Search for the cell housing the specified text and yield its (X, Y) center coordinate. 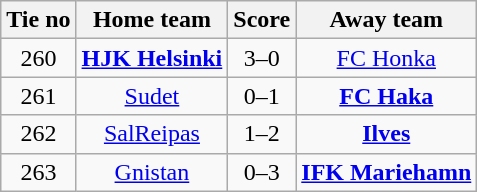
Tie no (38, 20)
HJK Helsinki (152, 58)
0–1 (262, 96)
IFK Mariehamn (386, 172)
Sudet (152, 96)
261 (38, 96)
SalReipas (152, 134)
3–0 (262, 58)
1–2 (262, 134)
0–3 (262, 172)
FC Haka (386, 96)
FC Honka (386, 58)
Ilves (386, 134)
Gnistan (152, 172)
Score (262, 20)
262 (38, 134)
263 (38, 172)
Away team (386, 20)
Home team (152, 20)
260 (38, 58)
